For the text-containing cell, return its midpoint in (X, Y) coordinate format. 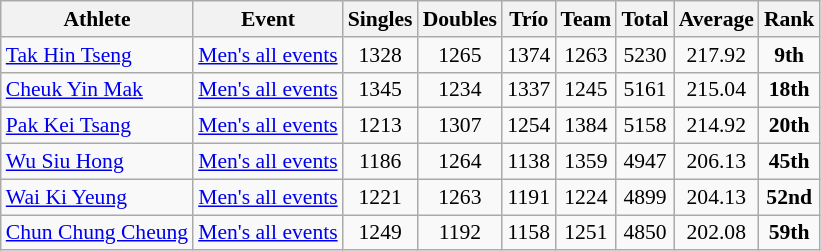
1265 (460, 55)
Team (586, 19)
4899 (644, 197)
20th (790, 126)
59th (790, 233)
Rank (790, 19)
Doubles (460, 19)
1345 (380, 90)
1191 (528, 197)
1328 (380, 55)
Athlete (97, 19)
1213 (380, 126)
4850 (644, 233)
1221 (380, 197)
1192 (460, 233)
1224 (586, 197)
1337 (528, 90)
4947 (644, 162)
214.92 (716, 126)
5230 (644, 55)
206.13 (716, 162)
1307 (460, 126)
1249 (380, 233)
Tak Hin Tseng (97, 55)
45th (790, 162)
Singles (380, 19)
5158 (644, 126)
Total (644, 19)
1234 (460, 90)
Trío (528, 19)
Chun Chung Cheung (97, 233)
1245 (586, 90)
Event (268, 19)
202.08 (716, 233)
Pak Kei Tsang (97, 126)
1186 (380, 162)
1359 (586, 162)
1138 (528, 162)
1264 (460, 162)
1384 (586, 126)
Average (716, 19)
1158 (528, 233)
5161 (644, 90)
9th (790, 55)
1374 (528, 55)
52nd (790, 197)
18th (790, 90)
215.04 (716, 90)
1254 (528, 126)
Cheuk Yin Mak (97, 90)
204.13 (716, 197)
217.92 (716, 55)
1251 (586, 233)
Wai Ki Yeung (97, 197)
Wu Siu Hong (97, 162)
